Detect which cell encompasses the target text, then output its [X, Y] center coordinate. 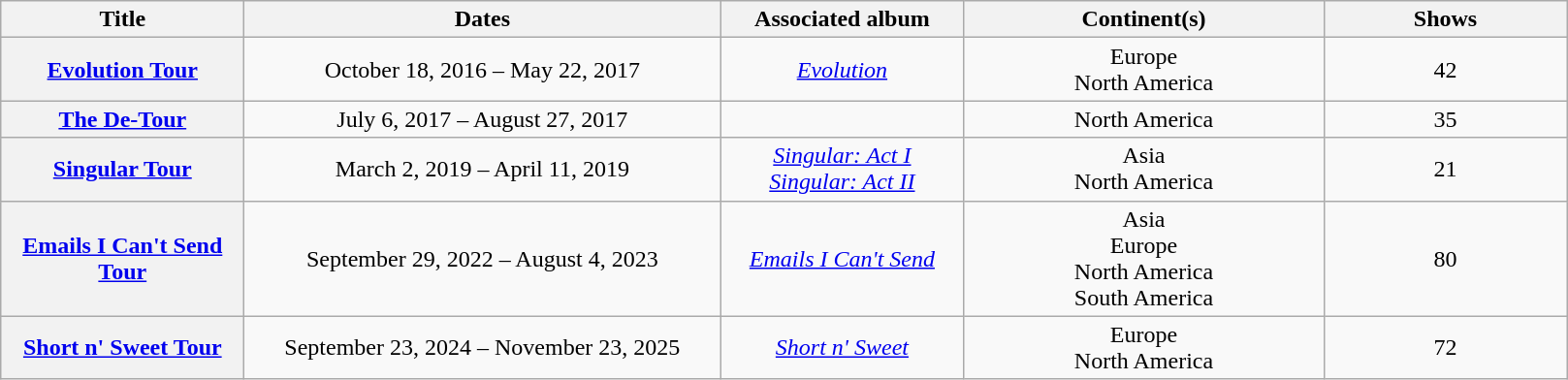
21 [1445, 169]
Dates [483, 19]
72 [1445, 347]
Emails I Can't Send [842, 258]
September 23, 2024 – November 23, 2025 [483, 347]
42 [1445, 70]
AsiaEuropeNorth AmericaSouth America [1144, 258]
September 29, 2022 – August 4, 2023 [483, 258]
Singular Tour [122, 169]
Short n' Sweet Tour [122, 347]
October 18, 2016 – May 22, 2017 [483, 70]
Title [122, 19]
Shows [1445, 19]
Evolution Tour [122, 70]
Singular: Act I Singular: Act II [842, 169]
Associated album [842, 19]
Continent(s) [1144, 19]
March 2, 2019 – April 11, 2019 [483, 169]
North America [1144, 119]
Short n' Sweet [842, 347]
35 [1445, 119]
AsiaNorth America [1144, 169]
July 6, 2017 – August 27, 2017 [483, 119]
Evolution [842, 70]
Emails I Can't Send Tour [122, 258]
The De-Tour [122, 119]
80 [1445, 258]
